From the cell containing the given text, extract its center point as (x, y) coordinate. 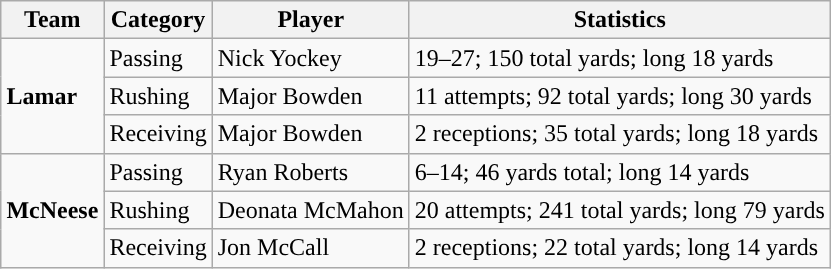
Deonata McMahon (310, 210)
20 attempts; 241 total yards; long 79 yards (620, 210)
Lamar (52, 96)
2 receptions; 35 total yards; long 18 yards (620, 134)
19–27; 150 total yards; long 18 yards (620, 58)
Nick Yockey (310, 58)
McNeese (52, 210)
Statistics (620, 20)
Player (310, 20)
Category (158, 20)
6–14; 46 yards total; long 14 yards (620, 172)
11 attempts; 92 total yards; long 30 yards (620, 96)
Team (52, 20)
Ryan Roberts (310, 172)
2 receptions; 22 total yards; long 14 yards (620, 248)
Jon McCall (310, 248)
